Detect which cell encompasses the target text, then output its (x, y) center coordinate. 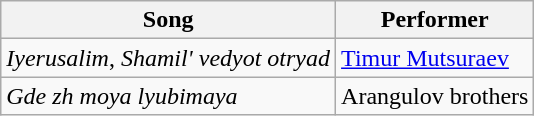
Song (168, 20)
Gde zh moya lyubimaya (168, 96)
Timur Mutsuraev (435, 58)
Arangulov brothers (435, 96)
Performer (435, 20)
Iyerusalim, Shamil' vedyot otryad (168, 58)
